Pinpoint the cell where the given text exists, returning its [x, y] midpoint coordinate. 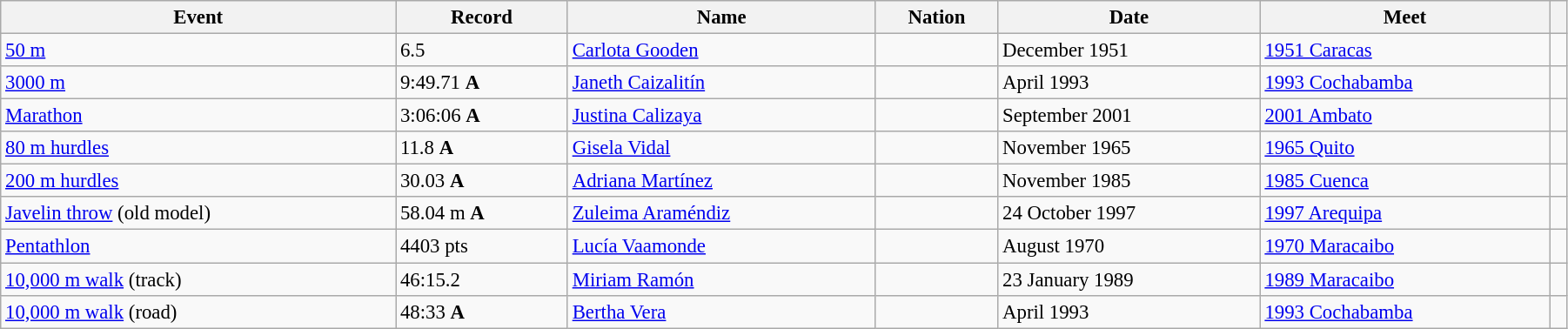
Record [482, 17]
10,000 m walk (track) [198, 279]
1951 Caracas [1404, 50]
Marathon [198, 116]
Bertha Vera [721, 312]
Event [198, 17]
1989 Maracaibo [1404, 279]
9:49.71 A [482, 83]
November 1985 [1129, 181]
November 1965 [1129, 148]
Janeth Caizalitín [721, 83]
24 October 1997 [1129, 213]
Gisela Vidal [721, 148]
Date [1129, 17]
Pentathlon [198, 246]
December 1951 [1129, 50]
Miriam Ramón [721, 279]
30.03 A [482, 181]
48:33 A [482, 312]
September 2001 [1129, 116]
Lucía Vaamonde [721, 246]
10,000 m walk (road) [198, 312]
Meet [1404, 17]
1965 Quito [1404, 148]
2001 Ambato [1404, 116]
3000 m [198, 83]
Adriana Martínez [721, 181]
4403 pts [482, 246]
58.04 m A [482, 213]
Name [721, 17]
46:15.2 [482, 279]
August 1970 [1129, 246]
6.5 [482, 50]
Javelin throw (old model) [198, 213]
23 January 1989 [1129, 279]
1997 Arequipa [1404, 213]
80 m hurdles [198, 148]
50 m [198, 50]
1970 Maracaibo [1404, 246]
Justina Calizaya [721, 116]
Carlota Gooden [721, 50]
11.8 A [482, 148]
200 m hurdles [198, 181]
Zuleima Araméndiz [721, 213]
1985 Cuenca [1404, 181]
Nation [936, 17]
3:06:06 A [482, 116]
